Pinpoint the cell where the given text exists, returning its (X, Y) midpoint coordinate. 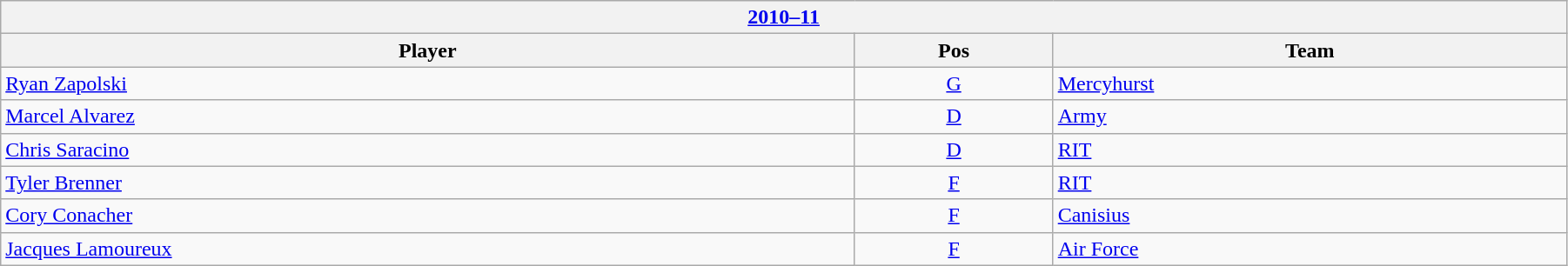
Ryan Zapolski (428, 83)
Jacques Lamoureux (428, 249)
Air Force (1310, 249)
Canisius (1310, 216)
Cory Conacher (428, 216)
Player (428, 50)
Tyler Brenner (428, 183)
Chris Saracino (428, 150)
2010–11 (784, 17)
G (954, 83)
Army (1310, 116)
Mercyhurst (1310, 83)
Marcel Alvarez (428, 116)
Team (1310, 50)
Pos (954, 50)
